Extract the (x, y) coordinate from the center of the cell holding the provided text.  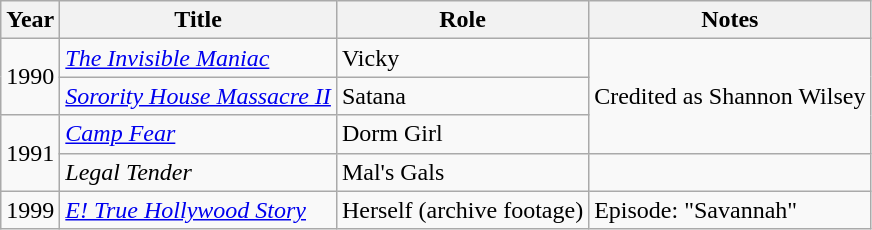
Satana (462, 96)
1990 (30, 77)
Mal's Gals (462, 172)
1999 (30, 210)
Dorm Girl (462, 134)
Sorority House Massacre II (198, 96)
Episode: "Savannah" (730, 210)
Role (462, 20)
E! True Hollywood Story (198, 210)
Notes (730, 20)
Camp Fear (198, 134)
1991 (30, 153)
Year (30, 20)
Vicky (462, 58)
The Invisible Maniac (198, 58)
Legal Tender (198, 172)
Title (198, 20)
Credited as Shannon Wilsey (730, 96)
Herself (archive footage) (462, 210)
